Capture the cell that displays the provided text and extract its [x, y] central coordinate. 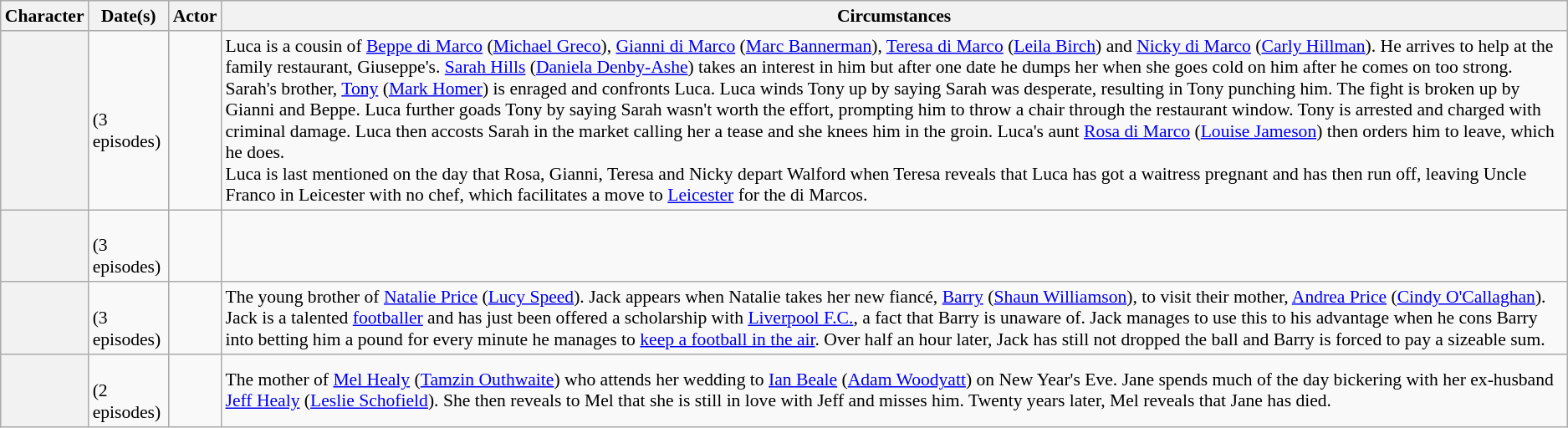
Character [45, 16]
Date(s) [129, 16]
Actor [196, 16]
(2 episodes) [129, 391]
Circumstances [893, 16]
